Identify which cell holds the provided text, then report its (X, Y) central coordinate. 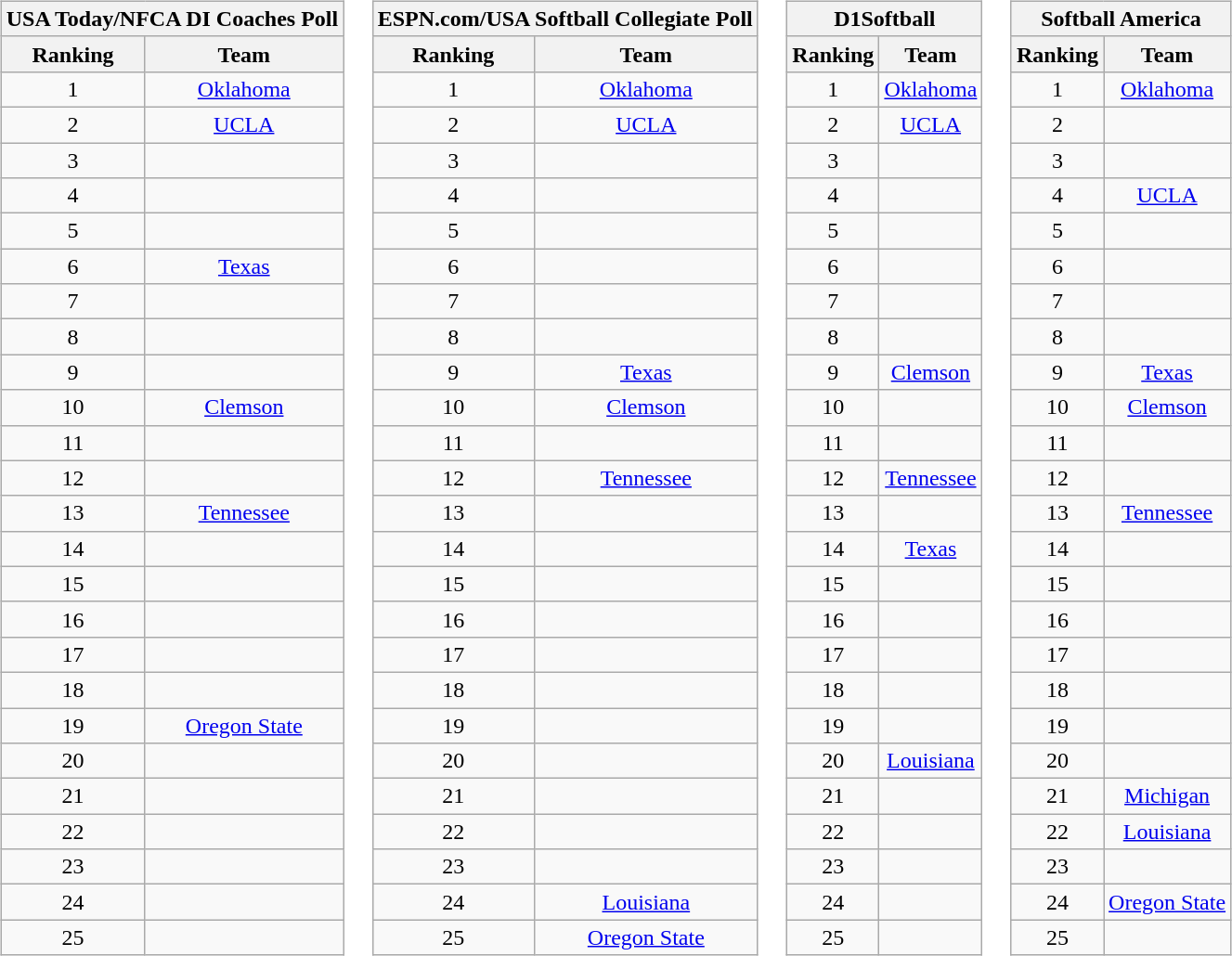
ESPN.com/USA Softball Collegiate Poll (564, 19)
Softball America (1121, 19)
USA Today/NFCA DI Coaches Poll (172, 19)
D1Softball (885, 19)
Michigan (1168, 796)
